For the text-containing cell, return its midpoint in (x, y) coordinate format. 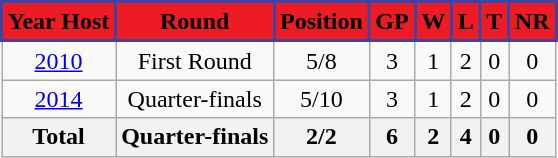
Round (195, 22)
2014 (59, 99)
NR (532, 22)
W (434, 22)
Year Host (59, 22)
GP (392, 22)
First Round (195, 60)
Total (59, 137)
L (466, 22)
T (494, 22)
2/2 (322, 137)
Position (322, 22)
5/8 (322, 60)
5/10 (322, 99)
6 (392, 137)
2010 (59, 60)
4 (466, 137)
